Return [X, Y] of the center of cell containing provided text 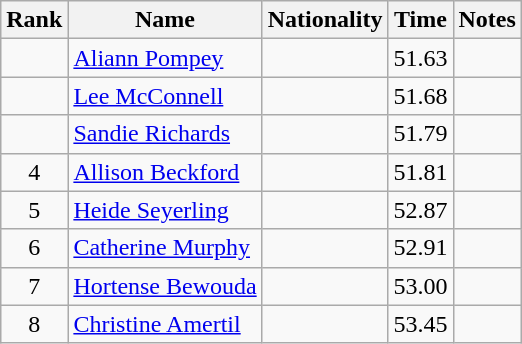
53.00 [420, 286]
51.81 [420, 172]
51.63 [420, 58]
Christine Amertil [165, 324]
Aliann Pompey [165, 58]
Allison Beckford [165, 172]
Rank [34, 20]
4 [34, 172]
Catherine Murphy [165, 248]
Sandie Richards [165, 134]
Nationality [325, 20]
Heide Seyerling [165, 210]
52.87 [420, 210]
52.91 [420, 248]
Notes [487, 20]
8 [34, 324]
5 [34, 210]
51.79 [420, 134]
Hortense Bewouda [165, 286]
7 [34, 286]
Time [420, 20]
53.45 [420, 324]
6 [34, 248]
51.68 [420, 96]
Name [165, 20]
Lee McConnell [165, 96]
